Scan for the cell matching the given text and deliver its [X, Y] coordinate at center. 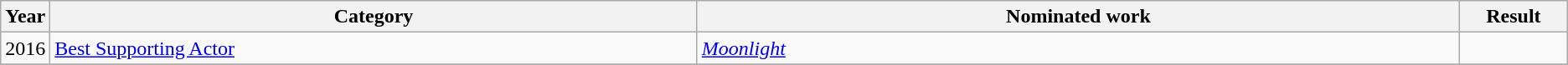
Nominated work [1078, 17]
Result [1514, 17]
Category [374, 17]
2016 [25, 48]
Year [25, 17]
Moonlight [1078, 48]
Best Supporting Actor [374, 48]
